Return the (x, y) coordinate for the center point of the cell that contains the specified text.  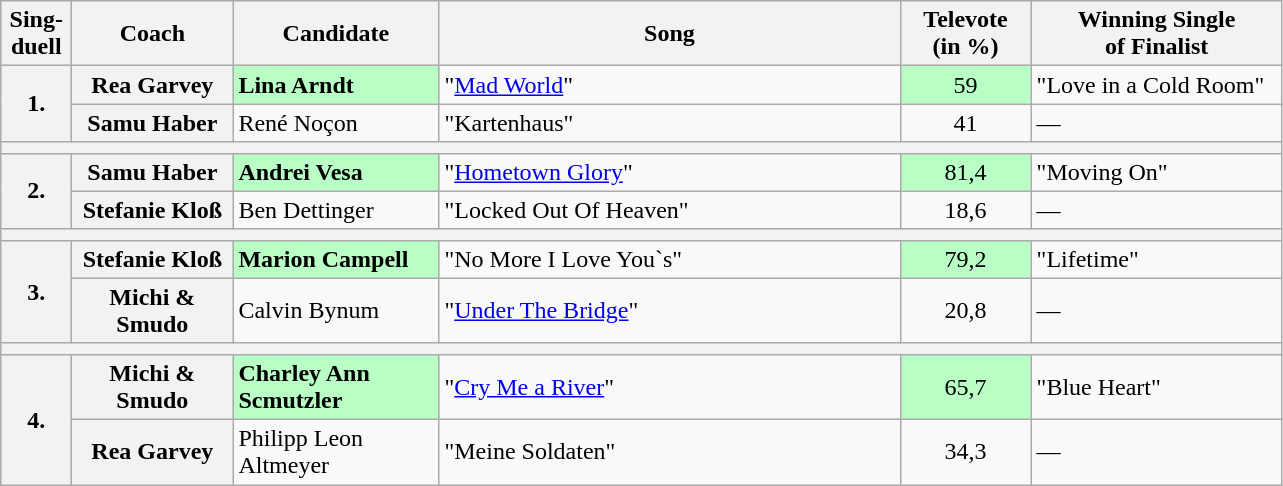
"Kartenhaus" (670, 123)
"Under The Bridge" (670, 310)
Ben Dettinger (336, 210)
18,6 (966, 210)
Calvin Bynum (336, 310)
Charley Ann Scmutzler (336, 386)
"Moving On" (1156, 172)
Televote(in %) (966, 34)
Andrei Vesa (336, 172)
"Hometown Glory" (670, 172)
65,7 (966, 386)
"No More I Love You`s" (670, 259)
Candidate (336, 34)
"Blue Heart" (1156, 386)
Sing-duell (36, 34)
4. (36, 419)
Marion Campell (336, 259)
René Noçon (336, 123)
59 (966, 85)
Philipp Leon Altmeyer (336, 452)
81,4 (966, 172)
Lina Arndt (336, 85)
"Lifetime" (1156, 259)
"Meine Soldaten" (670, 452)
Winning Singleof Finalist (1156, 34)
79,2 (966, 259)
20,8 (966, 310)
"Mad World" (670, 85)
2. (36, 191)
41 (966, 123)
34,3 (966, 452)
Song (670, 34)
"Locked Out Of Heaven" (670, 210)
3. (36, 292)
"Cry Me a River" (670, 386)
Coach (152, 34)
1. (36, 104)
"Love in a Cold Room" (1156, 85)
